For the text-containing cell, return its midpoint in (X, Y) coordinate format. 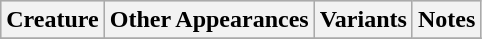
Other Appearances (209, 20)
Variants (363, 20)
Creature (52, 20)
Notes (446, 20)
